Capture the cell that displays the provided text and extract its (X, Y) central coordinate. 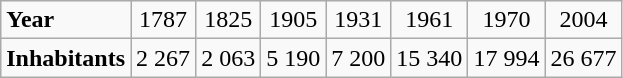
2 063 (228, 58)
5 190 (294, 58)
1931 (358, 20)
Inhabitants (66, 58)
1961 (430, 20)
1825 (228, 20)
Year (66, 20)
1787 (164, 20)
26 677 (584, 58)
7 200 (358, 58)
1905 (294, 20)
17 994 (506, 58)
15 340 (430, 58)
2004 (584, 20)
1970 (506, 20)
2 267 (164, 58)
